Extract the (X, Y) coordinate from the center of the cell holding the provided text.  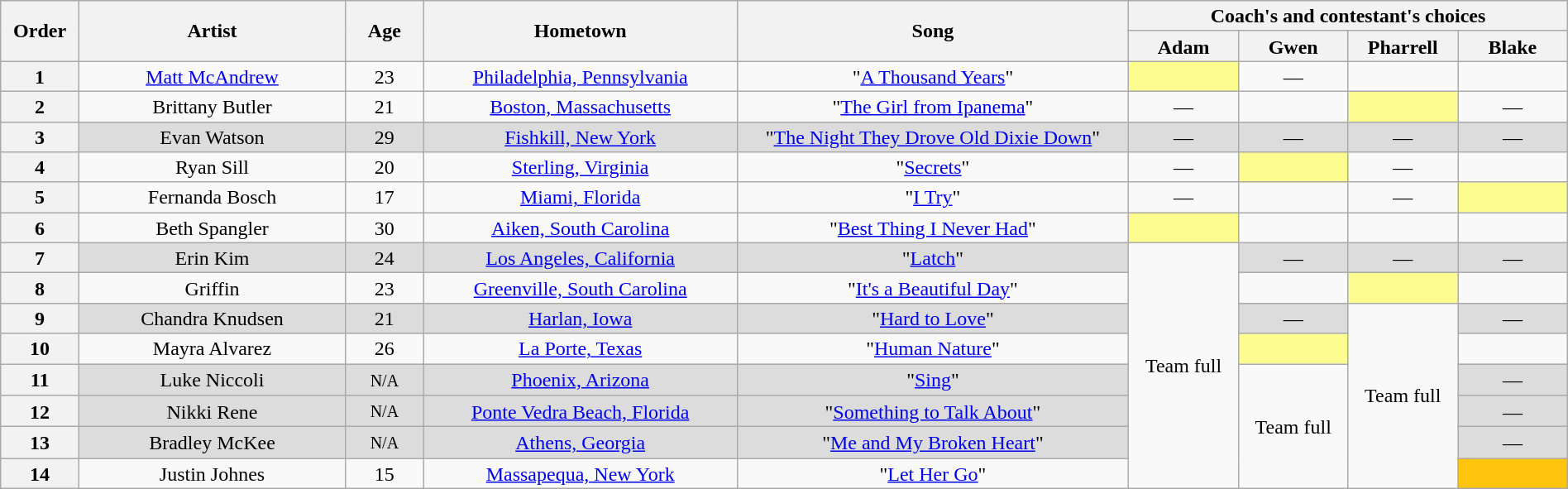
"The Girl from Ipanema" (933, 106)
Evan Watson (212, 137)
3 (40, 137)
Harlan, Iowa (581, 318)
7 (40, 258)
14 (40, 473)
Sterling, Virginia (581, 167)
Los Angeles, California (581, 258)
Blake (1513, 46)
Artist (212, 31)
Aiken, South Carolina (581, 228)
La Porte, Texas (581, 349)
10 (40, 349)
Boston, Massachusetts (581, 106)
Age (385, 31)
"Best Thing I Never Had" (933, 228)
"Me and My Broken Heart" (933, 443)
Luke Niccoli (212, 380)
Adam (1184, 46)
Hometown (581, 31)
Mayra Alvarez (212, 349)
Brittany Butler (212, 106)
Justin Johnes (212, 473)
"Latch" (933, 258)
Coach's and contestant's choices (1348, 17)
Matt McAndrew (212, 76)
5 (40, 197)
12 (40, 411)
1 (40, 76)
11 (40, 380)
Philadelphia, Pennsylvania (581, 76)
9 (40, 318)
24 (385, 258)
"Hard to Love" (933, 318)
Bradley McKee (212, 443)
Griffin (212, 288)
30 (385, 228)
Erin Kim (212, 258)
6 (40, 228)
Beth Spangler (212, 228)
"Sing" (933, 380)
Pharrell (1403, 46)
Nikki Rene (212, 411)
"Something to Talk About" (933, 411)
"The Night They Drove Old Dixie Down" (933, 137)
"A Thousand Years" (933, 76)
17 (385, 197)
20 (385, 167)
Gwen (1293, 46)
15 (385, 473)
Song (933, 31)
Greenville, South Carolina (581, 288)
"I Try" (933, 197)
13 (40, 443)
Chandra Knudsen (212, 318)
29 (385, 137)
Athens, Georgia (581, 443)
Miami, Florida (581, 197)
4 (40, 167)
Ponte Vedra Beach, Florida (581, 411)
Ryan Sill (212, 167)
Massapequa, New York (581, 473)
26 (385, 349)
8 (40, 288)
Fernanda Bosch (212, 197)
"Secrets" (933, 167)
"It's a Beautiful Day" (933, 288)
"Human Nature" (933, 349)
2 (40, 106)
Fishkill, New York (581, 137)
"Let Her Go" (933, 473)
Phoenix, Arizona (581, 380)
Order (40, 31)
